Find where the given text appears and provide that cell's center as (X, Y) coordinate. 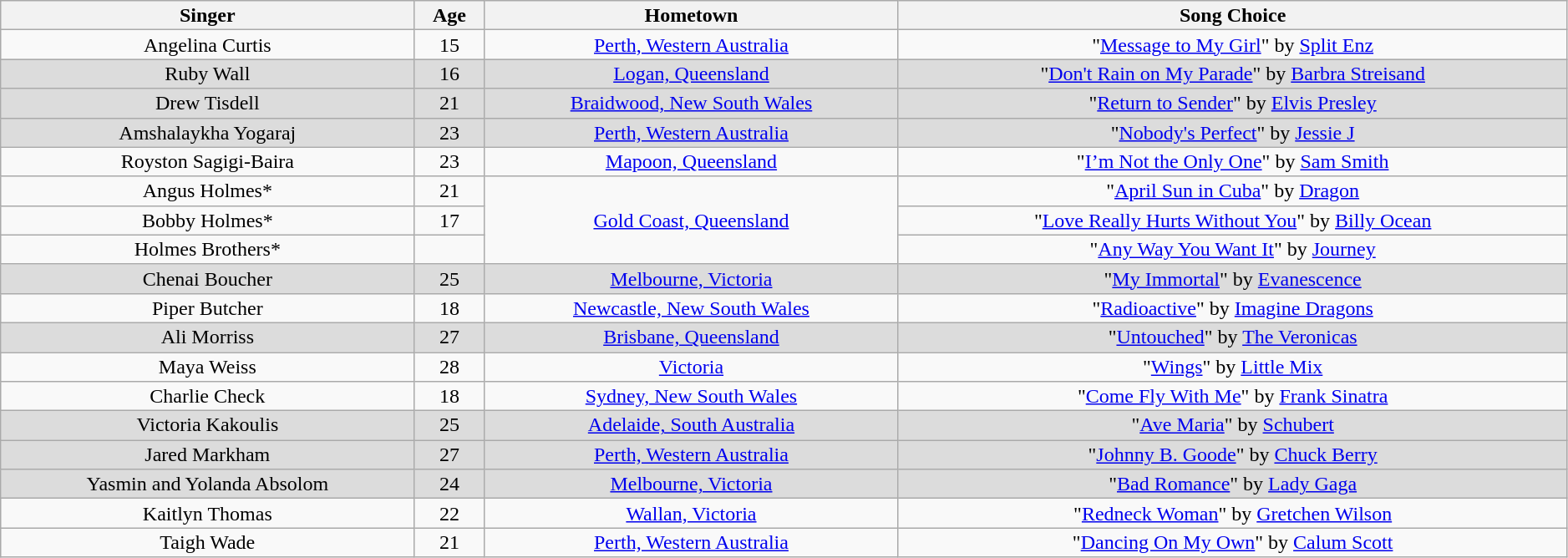
"Love Really Hurts Without You" by Billy Ocean (1233, 221)
Taigh Wade (207, 543)
"Wings" by Little Mix (1233, 368)
Age (449, 15)
"Don't Rain on My Parade" by Barbra Streisand (1233, 74)
"Nobody's Perfect" by Jessie J (1233, 132)
Amshalaykha Yogaraj (207, 132)
Sydney, New South Wales (692, 396)
Mapoon, Queensland (692, 162)
"Dancing On My Own" by Calum Scott (1233, 543)
Newcastle, New South Wales (692, 307)
Jared Markham (207, 454)
"My Immortal" by Evanescence (1233, 279)
Gold Coast, Queensland (692, 221)
"Redneck Woman" by Gretchen Wilson (1233, 513)
"Ave Maria" by Schubert (1233, 426)
"Johnny B. Goode" by Chuck Berry (1233, 454)
Hometown (692, 15)
Adelaide, South Australia (692, 426)
"Come Fly With Me" by Frank Sinatra (1233, 396)
"April Sun in Cuba" by Dragon (1233, 190)
Bobby Holmes* (207, 221)
Logan, Queensland (692, 74)
16 (449, 74)
"Bad Romance" by Lady Gaga (1233, 484)
Ali Morriss (207, 337)
Chenai Boucher (207, 279)
Victoria (692, 368)
Charlie Check (207, 396)
15 (449, 45)
"Any Way You Want It" by Journey (1233, 249)
Piper Butcher (207, 307)
Maya Weiss (207, 368)
Angus Holmes* (207, 190)
Ruby Wall (207, 74)
Victoria Kakoulis (207, 426)
Kaitlyn Thomas (207, 513)
"Untouched" by The Veronicas (1233, 337)
Yasmin and Yolanda Absolom (207, 484)
"Message to My Girl" by Split Enz (1233, 45)
17 (449, 221)
24 (449, 484)
28 (449, 368)
Angelina Curtis (207, 45)
22 (449, 513)
Singer (207, 15)
Wallan, Victoria (692, 513)
Brisbane, Queensland (692, 337)
Royston Sagigi-Baira (207, 162)
Drew Tisdell (207, 104)
"Radioactive" by Imagine Dragons (1233, 307)
"Return to Sender" by Elvis Presley (1233, 104)
Holmes Brothers* (207, 249)
Braidwood, New South Wales (692, 104)
"I’m Not the Only One" by Sam Smith (1233, 162)
Song Choice (1233, 15)
